From the cell containing the given text, extract its center point as (X, Y) coordinate. 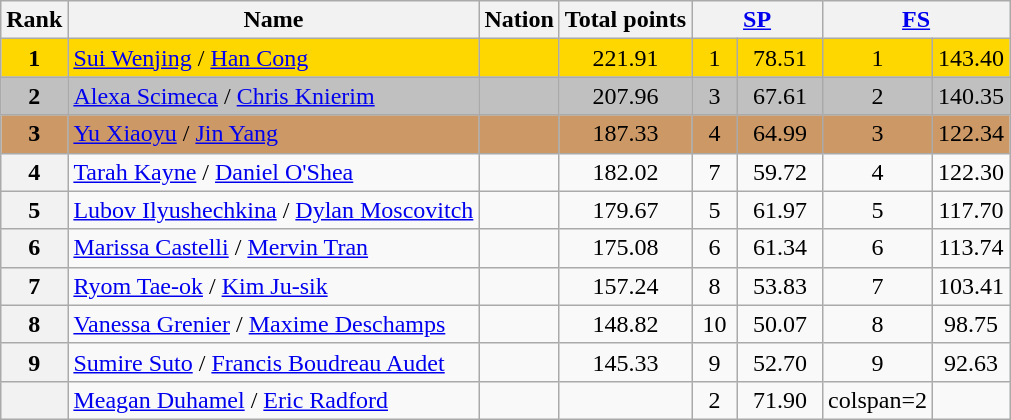
175.08 (625, 248)
Marissa Castelli / Mervin Tran (274, 248)
Meagan Duhamel / Eric Radford (274, 400)
FS (916, 20)
182.02 (625, 172)
157.24 (625, 286)
50.07 (780, 324)
64.99 (780, 134)
113.74 (972, 248)
10 (715, 324)
71.90 (780, 400)
Sui Wenjing / Han Cong (274, 58)
122.30 (972, 172)
colspan=2 (878, 400)
Sumire Suto / Francis Boudreau Audet (274, 362)
221.91 (625, 58)
52.70 (780, 362)
92.63 (972, 362)
Vanessa Grenier / Maxime Deschamps (274, 324)
98.75 (972, 324)
53.83 (780, 286)
140.35 (972, 96)
117.70 (972, 210)
Rank (34, 20)
61.97 (780, 210)
Alexa Scimeca / Chris Knierim (274, 96)
148.82 (625, 324)
Total points (625, 20)
Yu Xiaoyu / Jin Yang (274, 134)
Name (274, 20)
187.33 (625, 134)
Nation (519, 20)
61.34 (780, 248)
103.41 (972, 286)
207.96 (625, 96)
SP (758, 20)
59.72 (780, 172)
122.34 (972, 134)
78.51 (780, 58)
179.67 (625, 210)
Ryom Tae-ok / Kim Ju-sik (274, 286)
67.61 (780, 96)
Lubov Ilyushechkina / Dylan Moscovitch (274, 210)
Tarah Kayne / Daniel O'Shea (274, 172)
143.40 (972, 58)
145.33 (625, 362)
